Identify which cell holds the provided text, then report its (x, y) central coordinate. 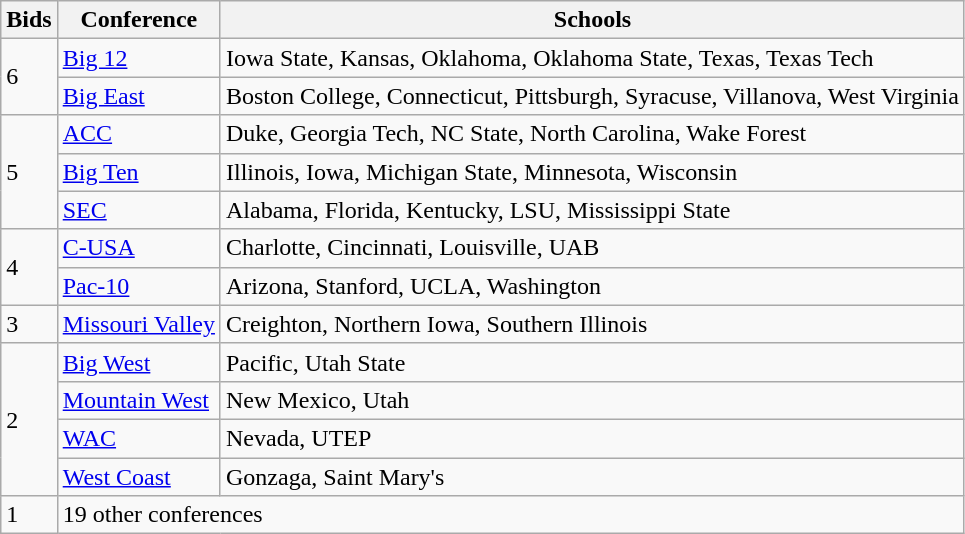
WAC (138, 438)
4 (29, 267)
Creighton, Northern Iowa, Southern Illinois (592, 324)
Iowa State, Kansas, Oklahoma, Oklahoma State, Texas, Texas Tech (592, 58)
West Coast (138, 477)
Boston College, Connecticut, Pittsburgh, Syracuse, Villanova, West Virginia (592, 96)
Conference (138, 20)
Gonzaga, Saint Mary's (592, 477)
Alabama, Florida, Kentucky, LSU, Mississippi State (592, 210)
Schools (592, 20)
Duke, Georgia Tech, NC State, North Carolina, Wake Forest (592, 134)
Big 12 (138, 58)
ACC (138, 134)
Pac-10 (138, 286)
3 (29, 324)
Big West (138, 362)
New Mexico, Utah (592, 400)
5 (29, 172)
Nevada, UTEP (592, 438)
SEC (138, 210)
6 (29, 77)
1 (29, 515)
2 (29, 419)
Big Ten (138, 172)
Missouri Valley (138, 324)
C-USA (138, 248)
19 other conferences (510, 515)
Charlotte, Cincinnati, Louisville, UAB (592, 248)
Arizona, Stanford, UCLA, Washington (592, 286)
Mountain West (138, 400)
Pacific, Utah State (592, 362)
Big East (138, 96)
Bids (29, 20)
Illinois, Iowa, Michigan State, Minnesota, Wisconsin (592, 172)
